Detect which cell encompasses the target text, then output its [X, Y] center coordinate. 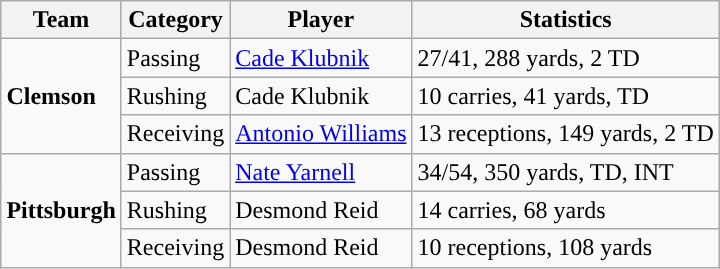
Antonio Williams [321, 134]
10 receptions, 108 yards [566, 248]
Team [61, 20]
27/41, 288 yards, 2 TD [566, 58]
10 carries, 41 yards, TD [566, 96]
14 carries, 68 yards [566, 210]
Player [321, 20]
Category [175, 20]
Statistics [566, 20]
34/54, 350 yards, TD, INT [566, 172]
Clemson [61, 96]
Pittsburgh [61, 210]
Nate Yarnell [321, 172]
13 receptions, 149 yards, 2 TD [566, 134]
